Identify which cell holds the provided text, then report its (x, y) central coordinate. 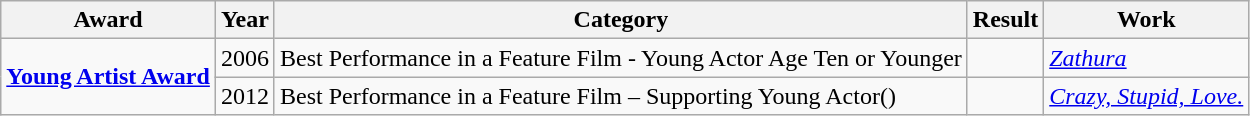
Best Performance in a Feature Film - Young Actor Age Ten or Younger (620, 58)
Crazy, Stupid, Love. (1146, 96)
Work (1146, 20)
Category (620, 20)
Best Performance in a Feature Film – Supporting Young Actor() (620, 96)
Young Artist Award (108, 77)
Year (244, 20)
Zathura (1146, 58)
Award (108, 20)
2012 (244, 96)
2006 (244, 58)
Result (1005, 20)
